Return (X, Y) of the center of cell containing provided text 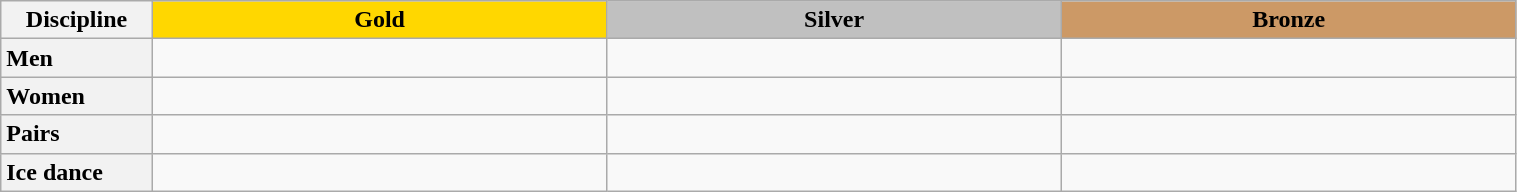
Ice dance (77, 172)
Pairs (77, 134)
Men (77, 58)
Silver (834, 20)
Discipline (77, 20)
Women (77, 96)
Bronze (1288, 20)
Gold (380, 20)
